Detect which cell encompasses the target text, then output its (X, Y) center coordinate. 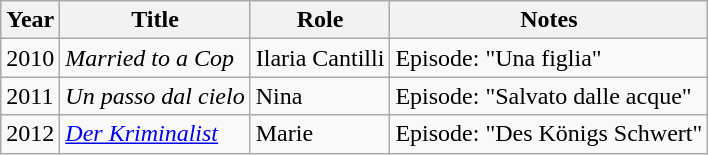
Episode: "Salvato dalle acque" (549, 96)
2012 (30, 134)
Married to a Cop (155, 58)
2011 (30, 96)
Episode: "Una figlia" (549, 58)
Title (155, 20)
Nina (320, 96)
Notes (549, 20)
Episode: "Des Königs Schwert" (549, 134)
2010 (30, 58)
Un passo dal cielo (155, 96)
Marie (320, 134)
Ilaria Cantilli (320, 58)
Year (30, 20)
Der Kriminalist (155, 134)
Role (320, 20)
